Locate the cell with the specified text and output its [X, Y] center coordinate. 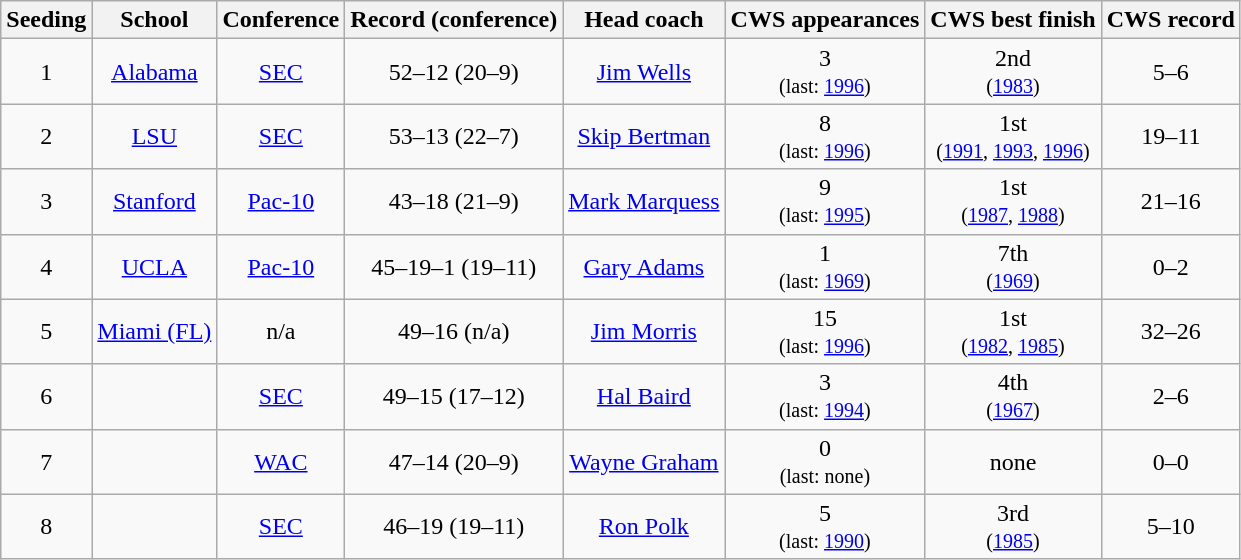
0(last: none) [825, 462]
1 [46, 72]
4th(1967) [1013, 396]
Stanford [154, 202]
Alabama [154, 72]
3(last: 1994) [825, 396]
5 [46, 332]
Gary Adams [644, 266]
2 [46, 136]
45–19–1 (19–11) [454, 266]
n/a [281, 332]
WAC [281, 462]
32–26 [1170, 332]
9(last: 1995) [825, 202]
7 [46, 462]
49–15 (17–12) [454, 396]
2–6 [1170, 396]
1st(1982, 1985) [1013, 332]
Skip Bertman [644, 136]
CWS record [1170, 20]
5–6 [1170, 72]
School [154, 20]
Record (conference) [454, 20]
4 [46, 266]
6 [46, 396]
Ron Polk [644, 526]
2nd(1983) [1013, 72]
8(last: 1996) [825, 136]
1st(1987, 1988) [1013, 202]
Miami (FL) [154, 332]
3 [46, 202]
5–10 [1170, 526]
CWS appearances [825, 20]
CWS best finish [1013, 20]
Mark Marquess [644, 202]
LSU [154, 136]
Head coach [644, 20]
Seeding [46, 20]
5(last: 1990) [825, 526]
53–13 (22–7) [454, 136]
1(last: 1969) [825, 266]
Conference [281, 20]
Jim Morris [644, 332]
19–11 [1170, 136]
15(last: 1996) [825, 332]
3rd(1985) [1013, 526]
52–12 (20–9) [454, 72]
UCLA [154, 266]
21–16 [1170, 202]
0–0 [1170, 462]
7th(1969) [1013, 266]
Jim Wells [644, 72]
none [1013, 462]
47–14 (20–9) [454, 462]
46–19 (19–11) [454, 526]
3(last: 1996) [825, 72]
Wayne Graham [644, 462]
0–2 [1170, 266]
8 [46, 526]
Hal Baird [644, 396]
1st(1991, 1993, 1996) [1013, 136]
49–16 (n/a) [454, 332]
43–18 (21–9) [454, 202]
